Provide the [X, Y] coordinate of the cell's center where the given text is located.  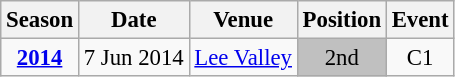
2014 [40, 58]
Event [420, 20]
Date [134, 20]
2nd [342, 58]
C1 [420, 58]
Season [40, 20]
Venue [243, 20]
Position [342, 20]
7 Jun 2014 [134, 58]
Lee Valley [243, 58]
